Scan for the cell matching the given text and deliver its [X, Y] coordinate at center. 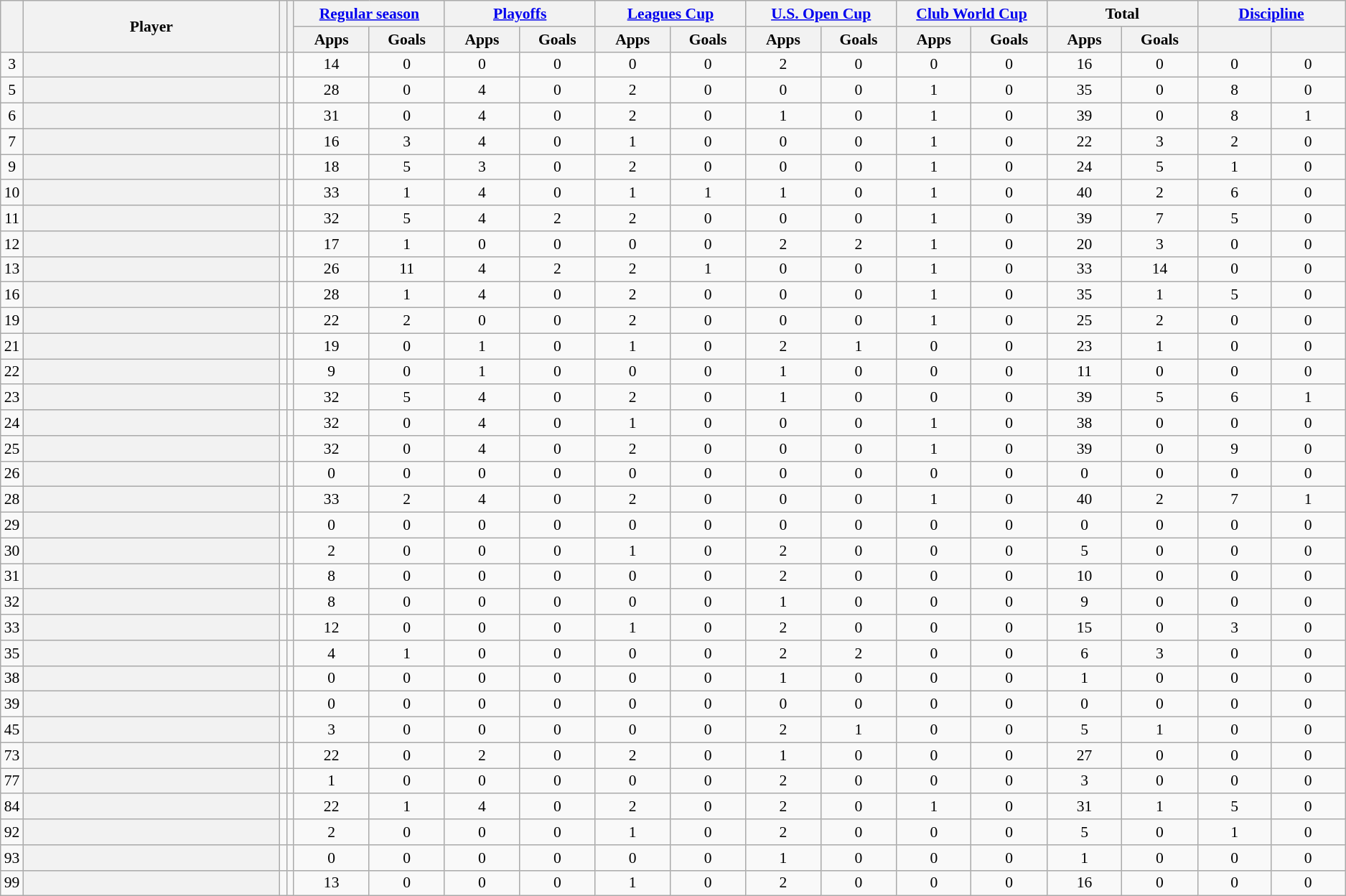
93 [12, 858]
27 [1084, 755]
Player [151, 26]
Discipline [1271, 14]
Regular season [369, 14]
17 [331, 244]
Playoffs [520, 14]
84 [12, 807]
29 [12, 526]
18 [331, 167]
30 [12, 551]
45 [12, 730]
U.S. Open Cup [821, 14]
73 [12, 755]
99 [12, 883]
Club World Cup [972, 14]
21 [12, 346]
92 [12, 832]
15 [1084, 627]
Leagues Cup [670, 14]
Total [1122, 14]
77 [12, 781]
20 [1084, 244]
